Determine the [x, y] coordinate at the center of the cell enclosing the given text.  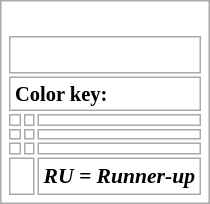
RU = Runner-up [120, 176]
Color key: [105, 94]
Color key: RU = Runner-up [106, 102]
